Search for the cell housing the specified text and yield its (X, Y) center coordinate. 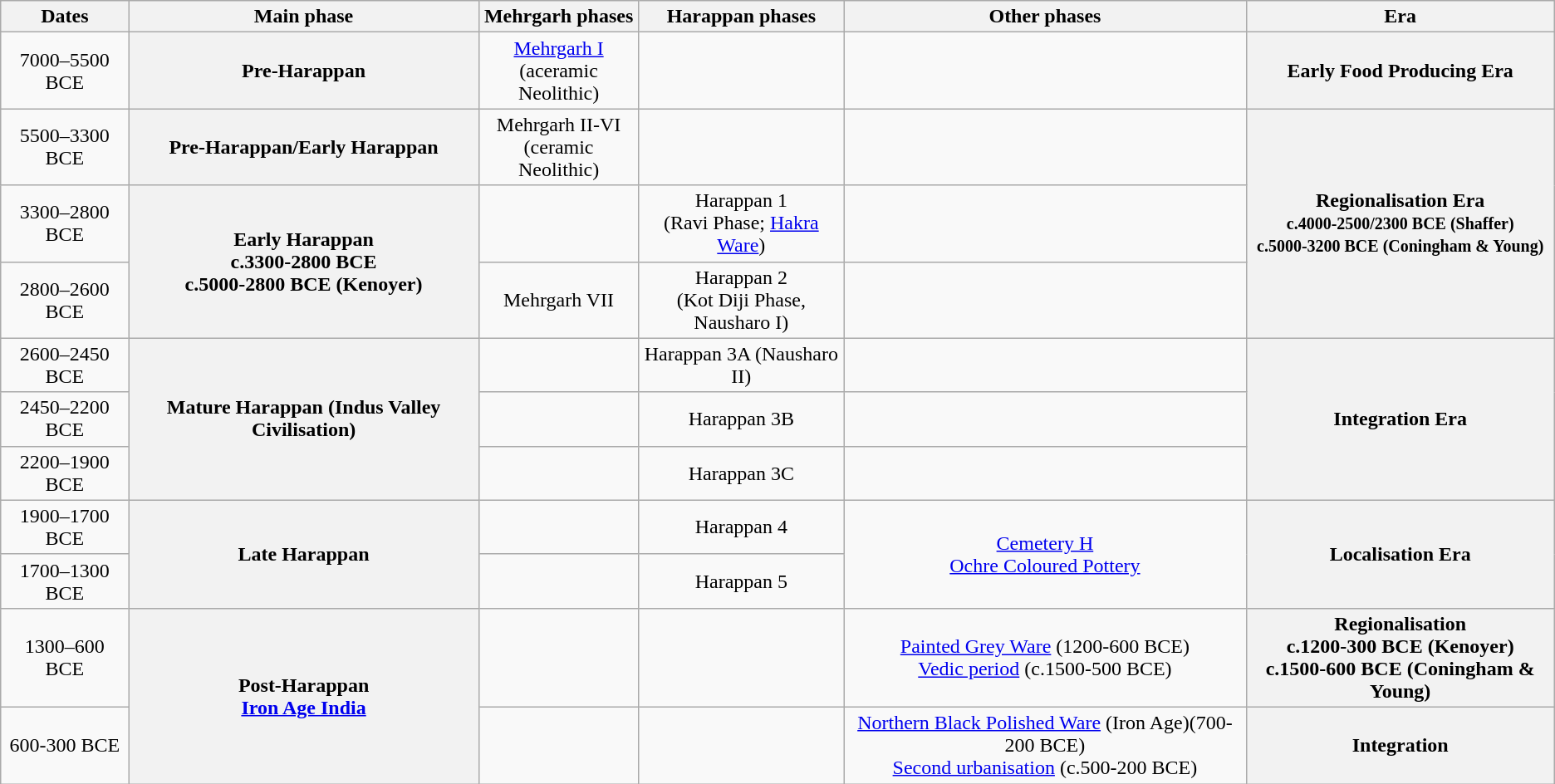
Harappan 4 (741, 527)
2200–1900 BCE (65, 473)
1900–1700 BCE (65, 527)
Localisation Era (1400, 554)
Other phases (1045, 17)
1700–1300 BCE (65, 581)
Cemetery HOchre Coloured Pottery (1045, 554)
Harappan 5 (741, 581)
Mature Harappan (Indus Valley Civilisation) (304, 419)
Dates (65, 17)
Mehrgarh phases (558, 17)
Pre-Harappan (304, 71)
Post-HarappanIron Age India (304, 696)
Harappan 3B (741, 419)
Integration (1400, 745)
Regionalisation Erac.4000-2500/2300 BCE (Shaffer)c.5000-3200 BCE (Coningham & Young) (1400, 223)
Harappan 3C (741, 473)
Integration Era (1400, 419)
Era (1400, 17)
2600–2450 BCE (65, 365)
Harappan phases (741, 17)
Harappan 3A (Nausharo II) (741, 365)
Mehrgarh VII (558, 300)
600-300 BCE (65, 745)
1300–600 BCE (65, 658)
2800–2600 BCE (65, 300)
Harappan 2(Kot Diji Phase,Nausharo I) (741, 300)
Late Harappan (304, 554)
Mehrgarh I(aceramic Neolithic) (558, 71)
5500–3300 BCE (65, 147)
3300–2800 BCE (65, 223)
Mehrgarh II-VI(ceramic Neolithic) (558, 147)
Main phase (304, 17)
Harappan 1(Ravi Phase; Hakra Ware) (741, 223)
2450–2200 BCE (65, 419)
Northern Black Polished Ware (Iron Age)(700-200 BCE)Second urbanisation (c.500-200 BCE) (1045, 745)
7000–5500 BCE (65, 71)
Painted Grey Ware (1200-600 BCE)Vedic period (c.1500-500 BCE) (1045, 658)
Early Food Producing Era (1400, 71)
Early Harappanc.3300-2800 BCE c.5000-2800 BCE (Kenoyer) (304, 262)
Pre-Harappan/Early Harappan (304, 147)
Regionalisationc.1200-300 BCE (Kenoyer)c.1500-600 BCE (Coningham & Young) (1400, 658)
